Search for the cell housing the specified text and yield its [x, y] center coordinate. 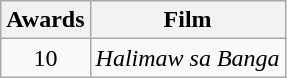
Film [188, 20]
Awards [46, 20]
10 [46, 58]
Halimaw sa Banga [188, 58]
